Detect which cell encompasses the target text, then output its (x, y) center coordinate. 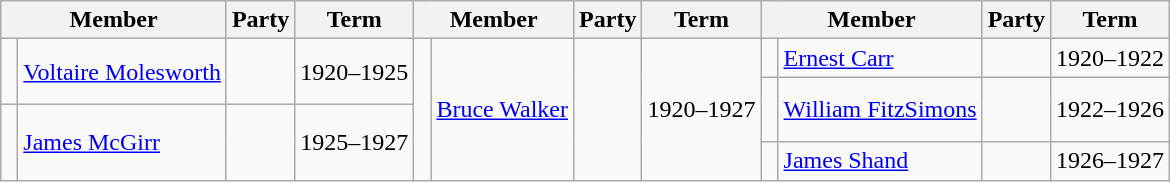
1922–1926 (1110, 110)
James Shand (880, 161)
1925–1927 (354, 142)
1920–1925 (354, 72)
William FitzSimons (880, 110)
1920–1922 (1110, 58)
Voltaire Molesworth (122, 72)
Bruce Walker (502, 110)
1926–1927 (1110, 161)
Ernest Carr (880, 58)
1920–1927 (702, 110)
James McGirr (122, 142)
